Output the (x, y) coordinate of the center of the cell containing the given text.  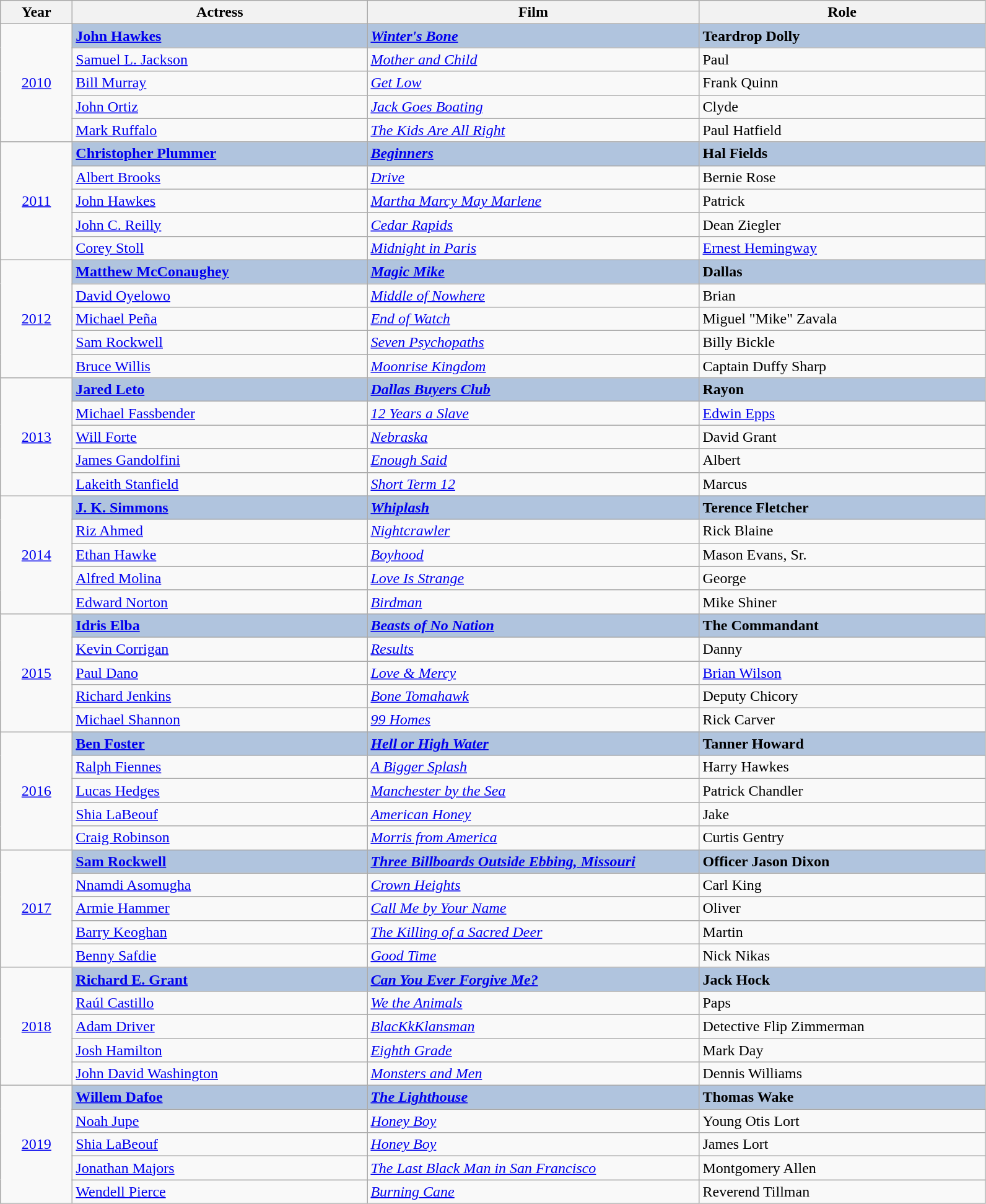
David Grant (842, 437)
2013 (37, 437)
Dennis Williams (842, 1074)
Michael Fassbender (220, 413)
Can You Ever Forgive Me? (533, 979)
Curtis Gentry (842, 838)
BlacKkKlansman (533, 1026)
Paul (842, 59)
Rick Carver (842, 720)
Richard E. Grant (220, 979)
Moonrise Kingdom (533, 366)
Mike Shiner (842, 602)
Montgomery Allen (842, 1168)
Teardrop Dolly (842, 36)
Wendell Pierce (220, 1192)
Albert (842, 460)
Dallas Buyers Club (533, 390)
Mark Day (842, 1050)
Drive (533, 177)
John David Washington (220, 1074)
Dallas (842, 271)
2019 (37, 1145)
David Oyelowo (220, 296)
Detective Flip Zimmerman (842, 1026)
Idris Elba (220, 625)
Lucas Hedges (220, 791)
George (842, 578)
Burning Cane (533, 1192)
Film (533, 12)
Jared Leto (220, 390)
Jonathan Majors (220, 1168)
2016 (37, 791)
Willem Dafoe (220, 1097)
Bruce Willis (220, 366)
J. K. Simmons (220, 508)
2014 (37, 555)
Hell or High Water (533, 744)
Christopher Plummer (220, 154)
Ethan Hawke (220, 555)
Patrick (842, 201)
Cedar Rapids (533, 224)
Beginners (533, 154)
Armie Hammer (220, 908)
Rayon (842, 390)
Albert Brooks (220, 177)
Short Term 12 (533, 484)
12 Years a Slave (533, 413)
99 Homes (533, 720)
Nebraska (533, 437)
Love Is Strange (533, 578)
Monsters and Men (533, 1074)
Richard Jenkins (220, 696)
Patrick Chandler (842, 791)
Nnamdi Asomugha (220, 885)
Winter's Bone (533, 36)
Birdman (533, 602)
Get Low (533, 83)
The Commandant (842, 625)
Samuel L. Jackson (220, 59)
Carl King (842, 885)
Terence Fletcher (842, 508)
Frank Quinn (842, 83)
Edwin Epps (842, 413)
Craig Robinson (220, 838)
Miguel "Mike" Zavala (842, 319)
Matthew McConaughey (220, 271)
Ernest Hemingway (842, 248)
Mark Ruffalo (220, 130)
Alfred Molina (220, 578)
Captain Duffy Sharp (842, 366)
Good Time (533, 956)
Middle of Nowhere (533, 296)
Dean Ziegler (842, 224)
Jack Hock (842, 979)
Rick Blaine (842, 531)
Actress (220, 12)
The Last Black Man in San Francisco (533, 1168)
Barry Keoghan (220, 932)
Kevin Corrigan (220, 649)
Results (533, 649)
Brian Wilson (842, 672)
Michael Shannon (220, 720)
Boyhood (533, 555)
The Lighthouse (533, 1097)
Young Otis Lort (842, 1121)
Jake (842, 814)
Love & Mercy (533, 672)
Role (842, 12)
Nick Nikas (842, 956)
James Gandolfini (220, 460)
Enough Said (533, 460)
John C. Reilly (220, 224)
Edward Norton (220, 602)
Noah Jupe (220, 1121)
Ben Foster (220, 744)
The Killing of a Sacred Deer (533, 932)
Josh Hamilton (220, 1050)
Bernie Rose (842, 177)
Officer Jason Dixon (842, 861)
Michael Peña (220, 319)
Brian (842, 296)
Harry Hawkes (842, 767)
2017 (37, 908)
Mason Evans, Sr. (842, 555)
Deputy Chicory (842, 696)
Will Forte (220, 437)
Adam Driver (220, 1026)
Mother and Child (533, 59)
Raúl Castillo (220, 1003)
Thomas Wake (842, 1097)
Eighth Grade (533, 1050)
Call Me by Your Name (533, 908)
Paps (842, 1003)
2018 (37, 1026)
James Lort (842, 1145)
Clyde (842, 107)
Beasts of No Nation (533, 625)
Morris from America (533, 838)
Nightcrawler (533, 531)
Lakeith Stanfield (220, 484)
We the Animals (533, 1003)
Seven Psychopaths (533, 343)
Ralph Fiennes (220, 767)
Martin (842, 932)
2010 (37, 83)
Year (37, 12)
Marcus (842, 484)
Manchester by the Sea (533, 791)
Paul Dano (220, 672)
Magic Mike (533, 271)
2012 (37, 319)
Three Billboards Outside Ebbing, Missouri (533, 861)
2011 (37, 201)
2015 (37, 672)
Bone Tomahawk (533, 696)
American Honey (533, 814)
End of Watch (533, 319)
Billy Bickle (842, 343)
Riz Ahmed (220, 531)
Oliver (842, 908)
Corey Stoll (220, 248)
Midnight in Paris (533, 248)
Reverend Tillman (842, 1192)
John Ortiz (220, 107)
Hal Fields (842, 154)
Crown Heights (533, 885)
Tanner Howard (842, 744)
Whiplash (533, 508)
Martha Marcy May Marlene (533, 201)
A Bigger Splash (533, 767)
Jack Goes Boating (533, 107)
The Kids Are All Right (533, 130)
Bill Murray (220, 83)
Danny (842, 649)
Paul Hatfield (842, 130)
Benny Safdie (220, 956)
